Detect which cell encompasses the target text, then output its (X, Y) center coordinate. 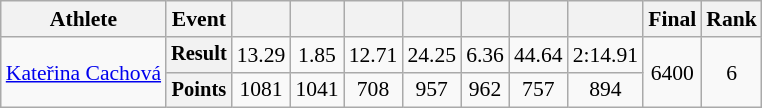
12.71 (374, 55)
708 (374, 90)
1081 (262, 90)
6.36 (485, 55)
Result (199, 55)
Event (199, 19)
Final (672, 19)
Points (199, 90)
6400 (672, 72)
1041 (316, 90)
6 (732, 72)
957 (432, 90)
24.25 (432, 55)
2:14.91 (606, 55)
962 (485, 90)
44.64 (538, 55)
1.85 (316, 55)
757 (538, 90)
Kateřina Cachová (84, 72)
13.29 (262, 55)
894 (606, 90)
Athlete (84, 19)
Rank (732, 19)
